Find where the given text appears and provide that cell's center as [x, y] coordinate. 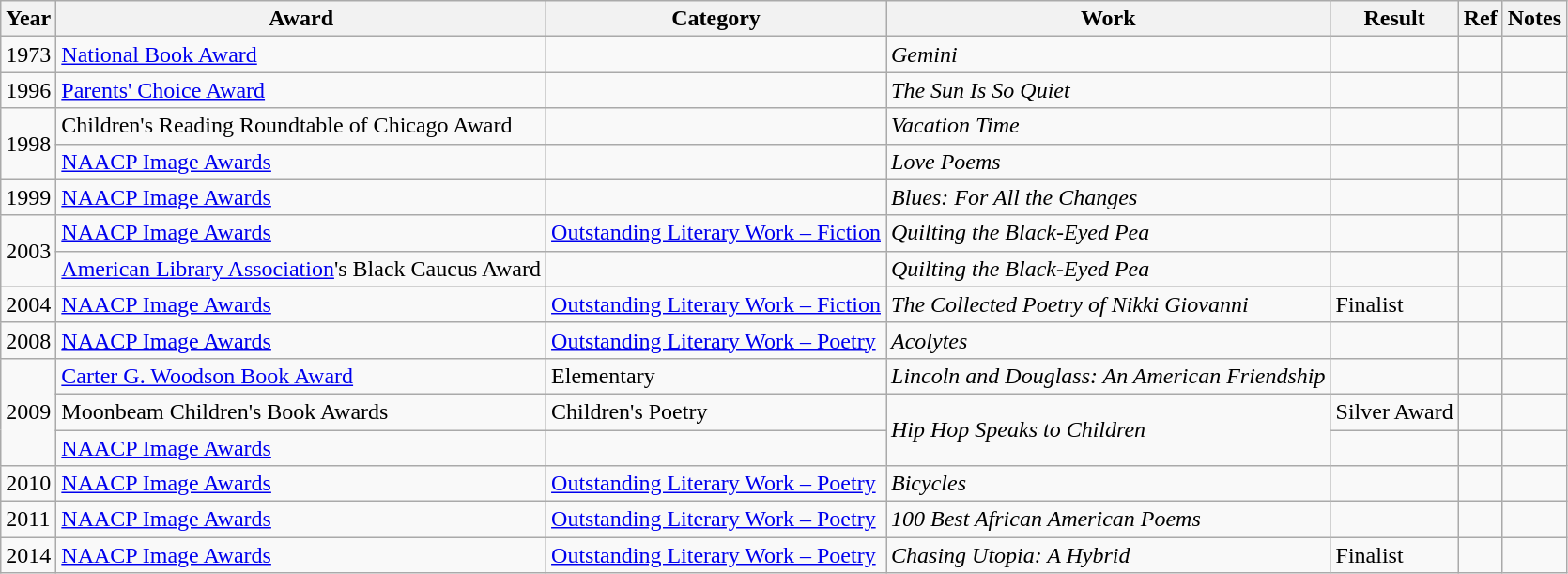
Carter G. Woodson Book Award [301, 376]
Notes [1534, 19]
Category [716, 19]
Hip Hop Speaks to Children [1109, 429]
2011 [28, 520]
Year [28, 19]
Ref [1480, 19]
The Sun Is So Quiet [1109, 90]
1998 [28, 144]
Gemini [1109, 54]
Lincoln and Douglass: An American Friendship [1109, 376]
2003 [28, 251]
1999 [28, 197]
Parents' Choice Award [301, 90]
Elementary [716, 376]
Love Poems [1109, 162]
2008 [28, 340]
Silver Award [1394, 411]
2014 [28, 555]
Vacation Time [1109, 126]
Children's Reading Roundtable of Chicago Award [301, 126]
1996 [28, 90]
The Collected Poetry of Nikki Giovanni [1109, 304]
American Library Association's Black Caucus Award [301, 269]
1973 [28, 54]
100 Best African American Poems [1109, 520]
Result [1394, 19]
Blues: For All the Changes [1109, 197]
National Book Award [301, 54]
Children's Poetry [716, 411]
2009 [28, 411]
Chasing Utopia: A Hybrid [1109, 555]
2010 [28, 484]
Acolytes [1109, 340]
2004 [28, 304]
Award [301, 19]
Bicycles [1109, 484]
Work [1109, 19]
Moonbeam Children's Book Awards [301, 411]
